For the text-containing cell, return its midpoint in [X, Y] coordinate format. 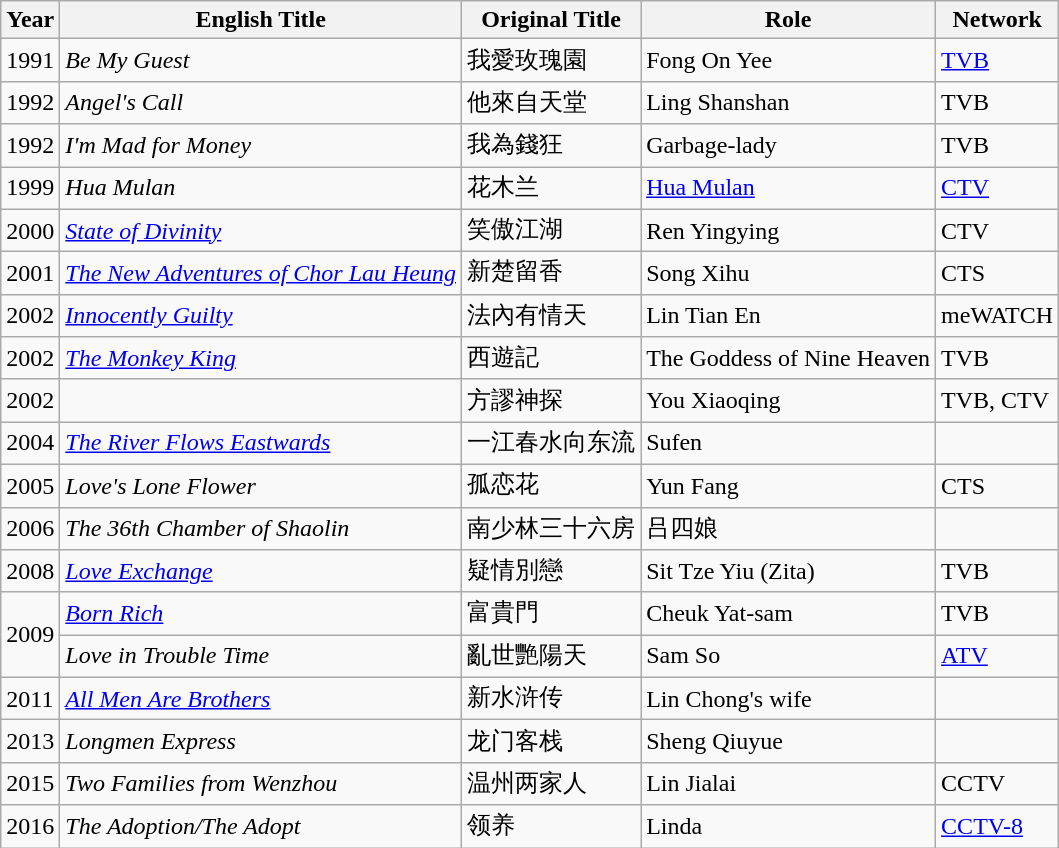
Lin Jialai [788, 784]
方謬神探 [552, 400]
Sam So [788, 656]
The Adoption/The Adopt [261, 826]
Love in Trouble Time [261, 656]
Love Exchange [261, 572]
The Monkey King [261, 358]
Longmen Express [261, 742]
法內有情天 [552, 316]
2006 [30, 528]
孤恋花 [552, 486]
一江春水向东流 [552, 444]
Original Title [552, 20]
Sheng Qiuyue [788, 742]
Role [788, 20]
Year [30, 20]
新楚留香 [552, 274]
English Title [261, 20]
2001 [30, 274]
State of Divinity [261, 230]
Fong On Yee [788, 60]
Song Xihu [788, 274]
Sufen [788, 444]
Two Families from Wenzhou [261, 784]
CCTV-8 [998, 826]
I'm Mad for Money [261, 146]
富貴門 [552, 614]
Love's Lone Flower [261, 486]
Cheuk Yat-sam [788, 614]
西遊記 [552, 358]
亂世艷陽天 [552, 656]
2008 [30, 572]
疑情別戀 [552, 572]
2011 [30, 698]
Ling Shanshan [788, 102]
Sit Tze Yiu (Zita) [788, 572]
2013 [30, 742]
2009 [30, 634]
温州两家人 [552, 784]
1999 [30, 188]
Ren Yingying [788, 230]
2015 [30, 784]
Linda [788, 826]
Angel's Call [261, 102]
All Men Are Brothers [261, 698]
CCTV [998, 784]
1991 [30, 60]
笑傲江湖 [552, 230]
他來自天堂 [552, 102]
Network [998, 20]
The River Flows Eastwards [261, 444]
领养 [552, 826]
meWATCH [998, 316]
我愛玫瑰園 [552, 60]
The 36th Chamber of Shaolin [261, 528]
Lin Chong's wife [788, 698]
2000 [30, 230]
2016 [30, 826]
TVB, CTV [998, 400]
2005 [30, 486]
Lin Tian En [788, 316]
2004 [30, 444]
新水浒传 [552, 698]
吕四娘 [788, 528]
龙门客栈 [552, 742]
Born Rich [261, 614]
The New Adventures of Chor Lau Heung [261, 274]
花木兰 [552, 188]
Be My Guest [261, 60]
Garbage-lady [788, 146]
You Xiaoqing [788, 400]
The Goddess of Nine Heaven [788, 358]
ATV [998, 656]
我為錢狂 [552, 146]
Innocently Guilty [261, 316]
Yun Fang [788, 486]
南少林三十六房 [552, 528]
